Capture the cell that displays the provided text and extract its (X, Y) central coordinate. 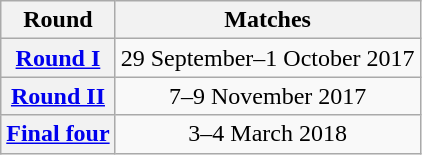
29 September–1 October 2017 (268, 58)
3–4 March 2018 (268, 134)
7–9 November 2017 (268, 96)
Round I (58, 58)
Matches (268, 20)
Final four (58, 134)
Round II (58, 96)
Round (58, 20)
